Find where the given text appears and provide that cell's center as [x, y] coordinate. 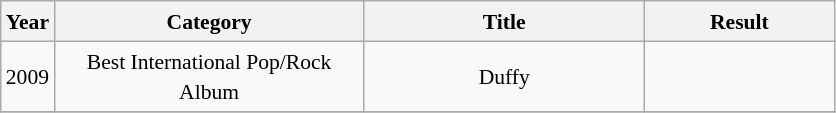
2009 [28, 76]
Title [504, 21]
Best International Pop/Rock Album [209, 76]
Year [28, 21]
Result [739, 21]
Category [209, 21]
Duffy [504, 76]
